Locate the cell with the specified text and output its [x, y] center coordinate. 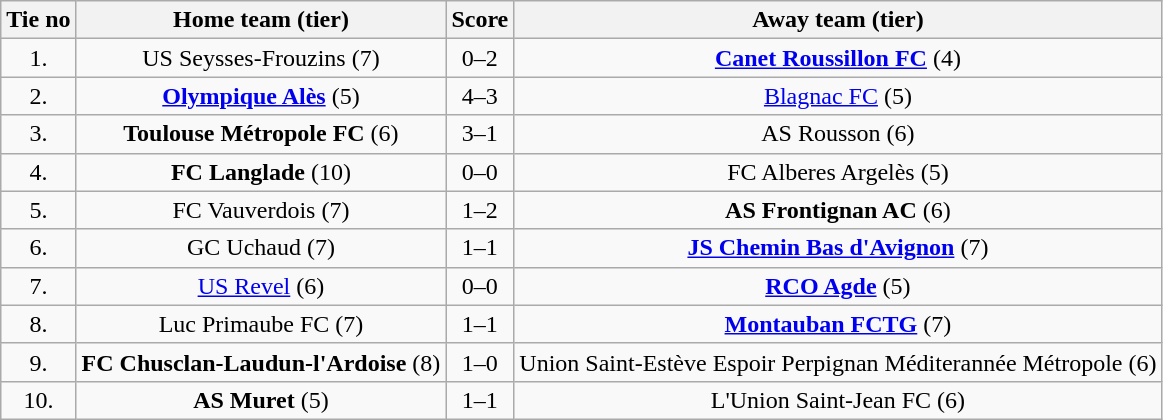
6. [38, 248]
0–2 [480, 58]
AS Muret (5) [261, 400]
Toulouse Métropole FC (6) [261, 134]
1–2 [480, 210]
3. [38, 134]
AS Rousson (6) [838, 134]
Union Saint-Estève Espoir Perpignan Méditerannée Métropole (6) [838, 362]
4. [38, 172]
JS Chemin Bas d'Avignon (7) [838, 248]
7. [38, 286]
1. [38, 58]
9. [38, 362]
RCO Agde (5) [838, 286]
FC Vauverdois (7) [261, 210]
US Seysses-Frouzins (7) [261, 58]
2. [38, 96]
FC Alberes Argelès (5) [838, 172]
FC Langlade (10) [261, 172]
4–3 [480, 96]
FC Chusclan-Laudun-l'Ardoise (8) [261, 362]
AS Frontignan AC (6) [838, 210]
L'Union Saint-Jean FC (6) [838, 400]
Blagnac FC (5) [838, 96]
Tie no [38, 20]
Montauban FCTG (7) [838, 324]
3–1 [480, 134]
US Revel (6) [261, 286]
8. [38, 324]
Away team (tier) [838, 20]
5. [38, 210]
Olympique Alès (5) [261, 96]
GC Uchaud (7) [261, 248]
Canet Roussillon FC (4) [838, 58]
Luc Primaube FC (7) [261, 324]
Home team (tier) [261, 20]
Score [480, 20]
1–0 [480, 362]
10. [38, 400]
